Output the (X, Y) coordinate of the center of the cell containing the given text.  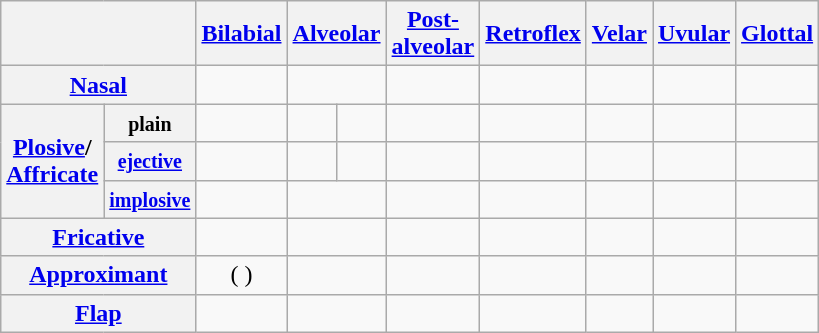
Plosive/Affricate (52, 161)
Fricative (98, 237)
Uvular (694, 34)
Flap (98, 313)
Retroflex (534, 34)
implosive (150, 199)
Nasal (98, 85)
Approximant (98, 275)
( ) (242, 275)
Alveolar (336, 34)
ejective (150, 161)
Bilabial (242, 34)
Velar (619, 34)
plain (150, 123)
Post-alveolar (433, 34)
Glottal (778, 34)
